Provide the [X, Y] coordinate of the cell's center where the given text is located.  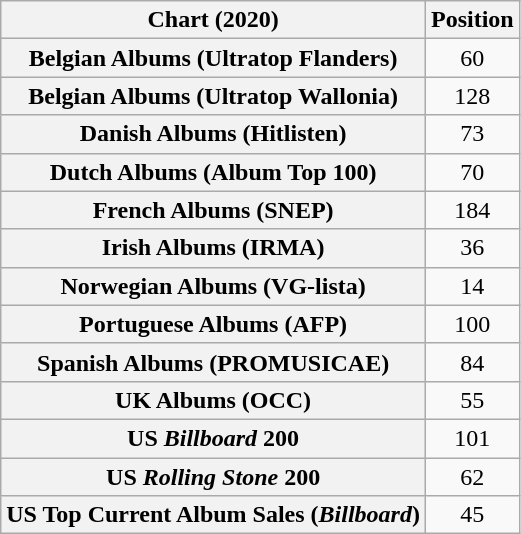
45 [472, 515]
14 [472, 286]
Danish Albums (Hitlisten) [214, 134]
62 [472, 477]
128 [472, 96]
Spanish Albums (PROMUSICAE) [214, 362]
US Rolling Stone 200 [214, 477]
Irish Albums (IRMA) [214, 248]
Belgian Albums (Ultratop Wallonia) [214, 96]
Dutch Albums (Album Top 100) [214, 172]
Belgian Albums (Ultratop Flanders) [214, 58]
70 [472, 172]
184 [472, 210]
Position [472, 20]
100 [472, 324]
101 [472, 438]
36 [472, 248]
US Top Current Album Sales (Billboard) [214, 515]
Chart (2020) [214, 20]
UK Albums (OCC) [214, 400]
French Albums (SNEP) [214, 210]
US Billboard 200 [214, 438]
55 [472, 400]
84 [472, 362]
Portuguese Albums (AFP) [214, 324]
Norwegian Albums (VG-lista) [214, 286]
73 [472, 134]
60 [472, 58]
